Identify which cell holds the provided text, then report its (X, Y) central coordinate. 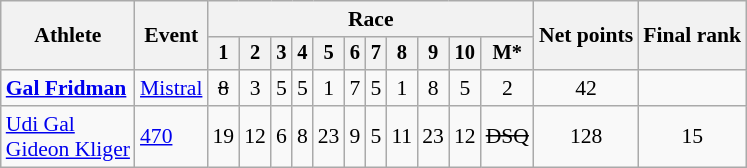
M* (508, 54)
Mistral (171, 88)
15 (692, 136)
DSQ (508, 136)
4 (302, 54)
19 (223, 136)
42 (586, 88)
Net points (586, 36)
Gal Fridman (68, 88)
Final rank (692, 36)
128 (586, 136)
Udi GalGideon Kliger (68, 136)
Event (171, 36)
11 (402, 136)
10 (465, 54)
Athlete (68, 36)
Race (370, 19)
470 (171, 136)
